Extract the [x, y] coordinate from the center of the cell holding the provided text.  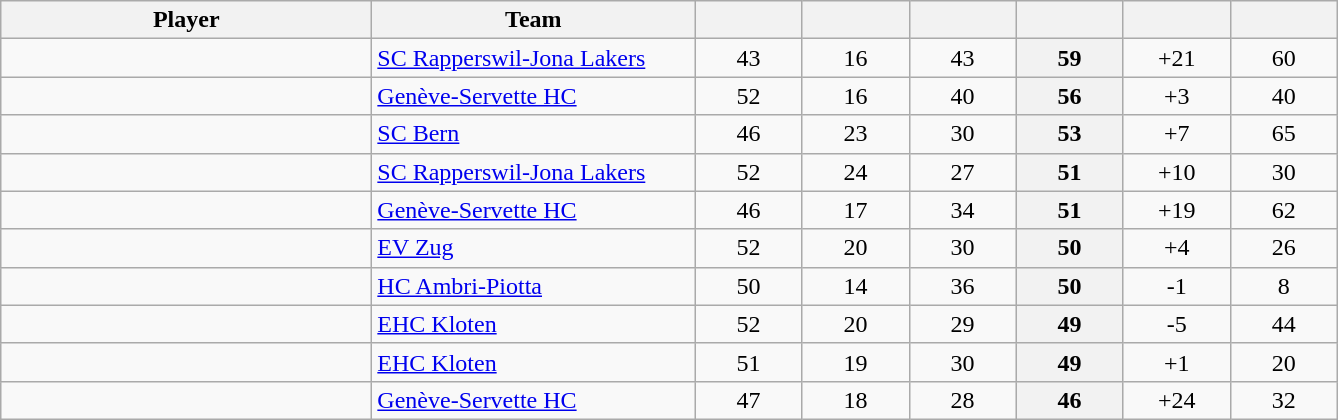
36 [962, 286]
32 [1284, 400]
53 [1070, 134]
18 [856, 400]
59 [1070, 58]
24 [856, 172]
65 [1284, 134]
+10 [1176, 172]
47 [748, 400]
+3 [1176, 96]
62 [1284, 210]
SC Bern [534, 134]
29 [962, 324]
26 [1284, 248]
34 [962, 210]
+24 [1176, 400]
-1 [1176, 286]
8 [1284, 286]
60 [1284, 58]
44 [1284, 324]
+1 [1176, 362]
Player [186, 20]
+4 [1176, 248]
17 [856, 210]
19 [856, 362]
+21 [1176, 58]
23 [856, 134]
EV Zug [534, 248]
Team [534, 20]
56 [1070, 96]
-5 [1176, 324]
14 [856, 286]
27 [962, 172]
+19 [1176, 210]
28 [962, 400]
+7 [1176, 134]
HC Ambri-Piotta [534, 286]
